Identify which cell holds the provided text, then report its (X, Y) central coordinate. 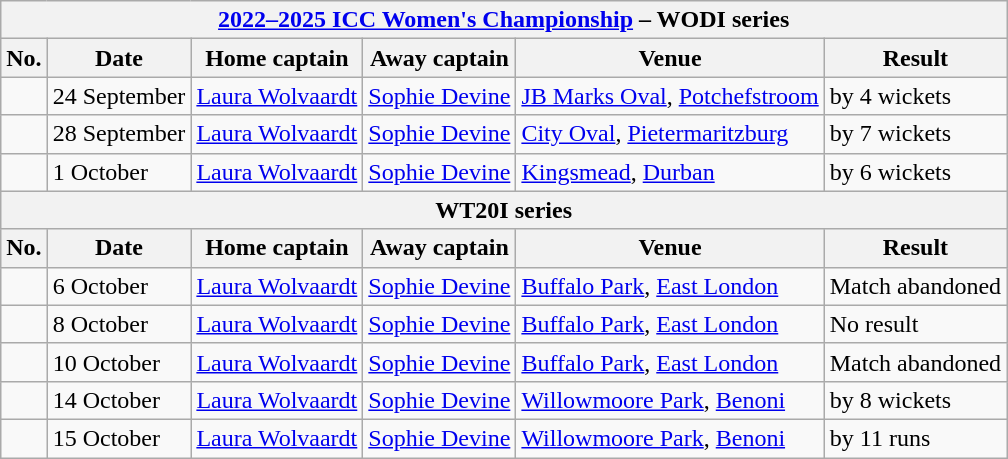
by 6 wickets (915, 172)
15 October (119, 438)
Kingsmead, Durban (670, 172)
24 September (119, 96)
2022–2025 ICC Women's Championship – WODI series (504, 20)
JB Marks Oval, Potchefstroom (670, 96)
by 7 wickets (915, 134)
1 October (119, 172)
6 October (119, 286)
by 4 wickets (915, 96)
14 October (119, 400)
No result (915, 324)
WT20I series (504, 210)
10 October (119, 362)
by 11 runs (915, 438)
by 8 wickets (915, 400)
28 September (119, 134)
City Oval, Pietermaritzburg (670, 134)
8 October (119, 324)
